From the cell containing the given text, extract its center point as (x, y) coordinate. 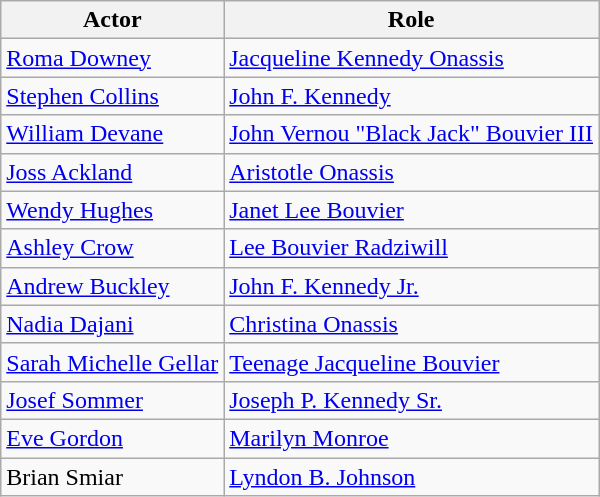
Brian Smiar (112, 477)
John Vernou "Black Jack" Bouvier III (412, 134)
Ashley Crow (112, 248)
Joseph P. Kennedy Sr. (412, 400)
Andrew Buckley (112, 286)
Roma Downey (112, 58)
Lee Bouvier Radziwill (412, 248)
Christina Onassis (412, 324)
Jacqueline Kennedy Onassis (412, 58)
Sarah Michelle Gellar (112, 362)
William Devane (112, 134)
Role (412, 20)
Stephen Collins (112, 96)
Aristotle Onassis (412, 172)
Nadia Dajani (112, 324)
Actor (112, 20)
Josef Sommer (112, 400)
John F. Kennedy (412, 96)
Joss Ackland (112, 172)
Lyndon B. Johnson (412, 477)
Marilyn Monroe (412, 438)
Janet Lee Bouvier (412, 210)
Eve Gordon (112, 438)
Wendy Hughes (112, 210)
John F. Kennedy Jr. (412, 286)
Teenage Jacqueline Bouvier (412, 362)
